Extract the (x, y) coordinate from the center of the cell holding the provided text.  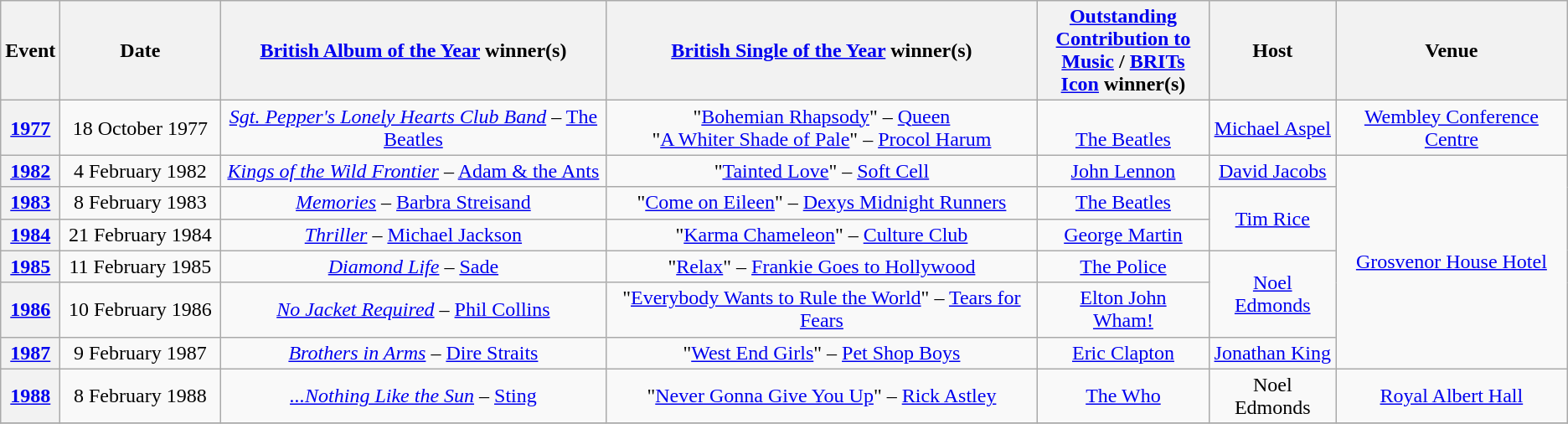
John Lennon (1123, 171)
"Bohemian Rhapsody" – Queen"A Whiter Shade of Pale" – Procol Harum (822, 127)
Jonathan King (1273, 353)
Sgt. Pepper's Lonely Hearts Club Band – The Beatles (414, 127)
Memories – Barbra Streisand (414, 203)
18 October 1977 (141, 127)
1984 (30, 235)
Kings of the Wild Frontier – Adam & the Ants (414, 171)
11 February 1985 (141, 266)
8 February 1983 (141, 203)
4 February 1982 (141, 171)
...Nothing Like the Sun – Sting (414, 396)
David Jacobs (1273, 171)
Royal Albert Hall (1451, 396)
Date (141, 50)
"Come on Eileen" – Dexys Midnight Runners (822, 203)
Host (1273, 50)
No Jacket Required – Phil Collins (414, 310)
Grosvenor House Hotel (1451, 261)
"Everybody Wants to Rule the World" – Tears for Fears (822, 310)
The Police (1123, 266)
21 February 1984 (141, 235)
Michael Aspel (1273, 127)
Brothers in Arms – Dire Straits (414, 353)
Outstanding Contribution to Music / BRITs Icon winner(s) (1123, 50)
10 February 1986 (141, 310)
1977 (30, 127)
Event (30, 50)
9 February 1987 (141, 353)
1987 (30, 353)
British Album of the Year winner(s) (414, 50)
1985 (30, 266)
Thriller – Michael Jackson (414, 235)
British Single of the Year winner(s) (822, 50)
1988 (30, 396)
Elton JohnWham! (1123, 310)
8 February 1988 (141, 396)
1982 (30, 171)
Wembley Conference Centre (1451, 127)
"Tainted Love" – Soft Cell (822, 171)
"Relax" – Frankie Goes to Hollywood (822, 266)
"West End Girls" – Pet Shop Boys (822, 353)
Tim Rice (1273, 219)
Diamond Life – Sade (414, 266)
1986 (30, 310)
"Never Gonna Give You Up" – Rick Astley (822, 396)
1983 (30, 203)
The Who (1123, 396)
Venue (1451, 50)
George Martin (1123, 235)
"Karma Chameleon" – Culture Club (822, 235)
Eric Clapton (1123, 353)
